Return the [x, y] coordinate for the center point of the cell that contains the specified text.  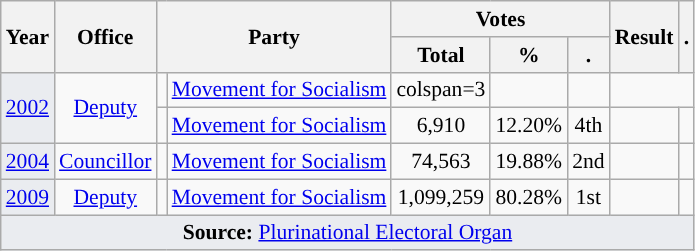
19.88% [528, 162]
74,563 [440, 162]
2004 [28, 162]
Source: Plurinational Electoral Organ [348, 233]
4th [588, 126]
6,910 [440, 126]
1st [588, 197]
80.28% [528, 197]
Office [105, 36]
Year [28, 36]
% [528, 55]
Result [644, 36]
colspan=3 [440, 90]
1,099,259 [440, 197]
2009 [28, 197]
Total [440, 55]
2002 [28, 108]
2nd [588, 162]
12.20% [528, 126]
Councillor [105, 162]
Party [274, 36]
Votes [500, 19]
